Detect which cell encompasses the target text, then output its (x, y) center coordinate. 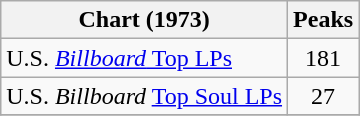
U.S. Billboard Top Soul LPs (144, 96)
U.S. Billboard Top LPs (144, 58)
27 (324, 96)
Peaks (324, 20)
Chart (1973) (144, 20)
181 (324, 58)
